Provide the [X, Y] coordinate of the cell's center where the given text is located.  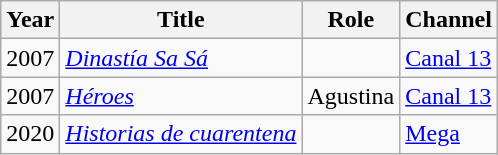
2020 [30, 134]
Title [181, 20]
Historias de cuarentena [181, 134]
Role [351, 20]
Héroes [181, 96]
Agustina [351, 96]
Channel [449, 20]
Year [30, 20]
Dinastía Sa Sá [181, 58]
Mega [449, 134]
